Detect which cell encompasses the target text, then output its (x, y) center coordinate. 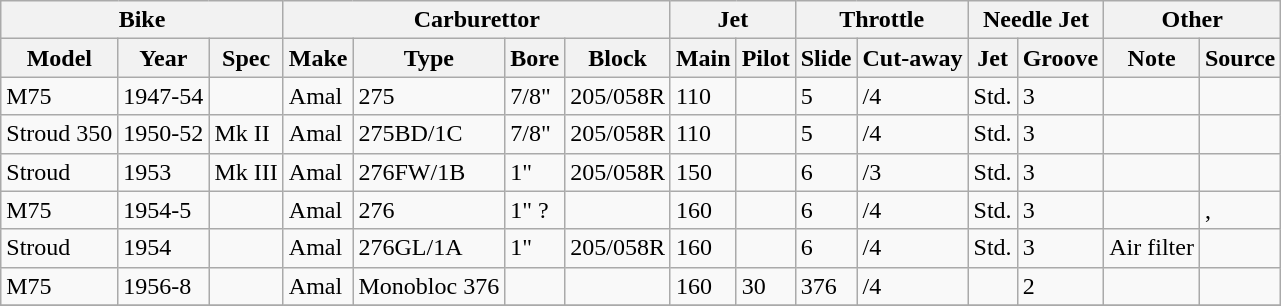
Air filter (1152, 248)
Source (1240, 58)
376 (826, 286)
Throttle (882, 20)
Make (318, 58)
Cut-away (912, 58)
Needle Jet (1036, 20)
Groove (1060, 58)
1956-8 (164, 286)
/3 (912, 172)
Pilot (766, 58)
275 (429, 96)
1950-52 (164, 134)
Year (164, 58)
1947-54 (164, 96)
Spec (246, 58)
150 (703, 172)
Note (1152, 58)
276 (429, 210)
, (1240, 210)
Monobloc 376 (429, 286)
2 (1060, 286)
Main (703, 58)
1954 (164, 248)
276FW/1B (429, 172)
1954-5 (164, 210)
Mk III (246, 172)
1953 (164, 172)
Bike (142, 20)
1" ? (535, 210)
Block (618, 58)
275BD/1C (429, 134)
Slide (826, 58)
Mk II (246, 134)
Model (60, 58)
Carburettor (476, 20)
276GL/1A (429, 248)
30 (766, 286)
Type (429, 58)
Stroud 350 (60, 134)
Bore (535, 58)
Other (1192, 20)
